Output the [x, y] coordinate of the center of the cell containing the given text.  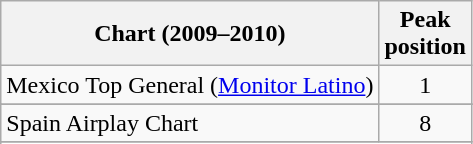
Spain Airplay Chart [190, 123]
Chart (2009–2010) [190, 34]
Mexico Top General (Monitor Latino) [190, 85]
8 [425, 123]
Peakposition [425, 34]
1 [425, 85]
